Capture the cell that displays the provided text and extract its [X, Y] central coordinate. 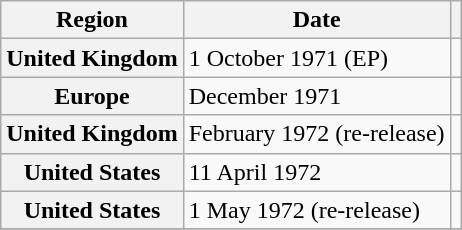
Europe [92, 96]
Date [316, 20]
Region [92, 20]
1 October 1971 (EP) [316, 58]
December 1971 [316, 96]
1 May 1972 (re-release) [316, 210]
February 1972 (re-release) [316, 134]
11 April 1972 [316, 172]
